For the text-containing cell, return its midpoint in [X, Y] coordinate format. 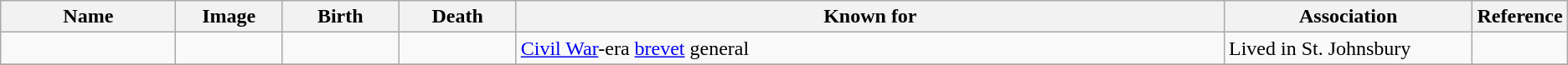
Lived in St. Johnsbury [1348, 48]
Name [89, 17]
Known for [869, 17]
Association [1348, 17]
Image [230, 17]
Civil War-era brevet general [869, 48]
Reference [1519, 17]
Death [457, 17]
Birth [340, 17]
